Detect which cell encompasses the target text, then output its (x, y) center coordinate. 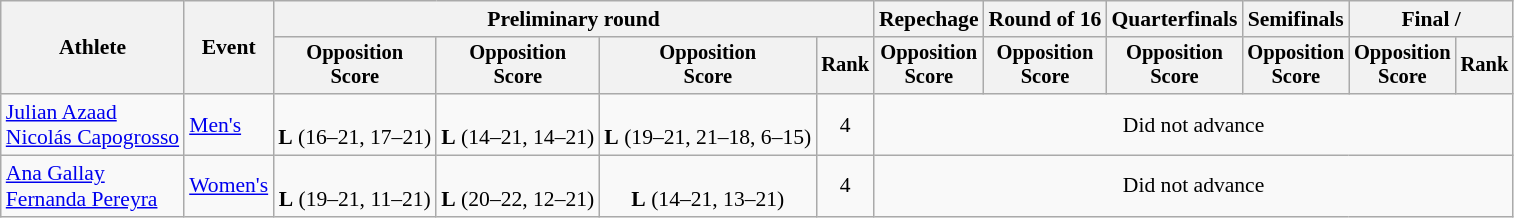
L (16–21, 17–21) (354, 124)
L (14–21, 14–21) (518, 124)
Julian AzaadNicolás Capogrosso (92, 124)
Ana GallayFernanda Pereyra (92, 186)
Preliminary round (574, 19)
L (14–21, 13–21) (708, 186)
Semifinals (1296, 19)
Athlete (92, 48)
L (20–22, 12–21) (518, 186)
Event (228, 48)
Final / (1431, 19)
Round of 16 (1046, 19)
Women's (228, 186)
Quarterfinals (1174, 19)
Men's (228, 124)
L (19–21, 11–21) (354, 186)
Repechage (929, 19)
L (19–21, 21–18, 6–15) (708, 124)
